Output the (X, Y) coordinate of the center of the cell containing the given text.  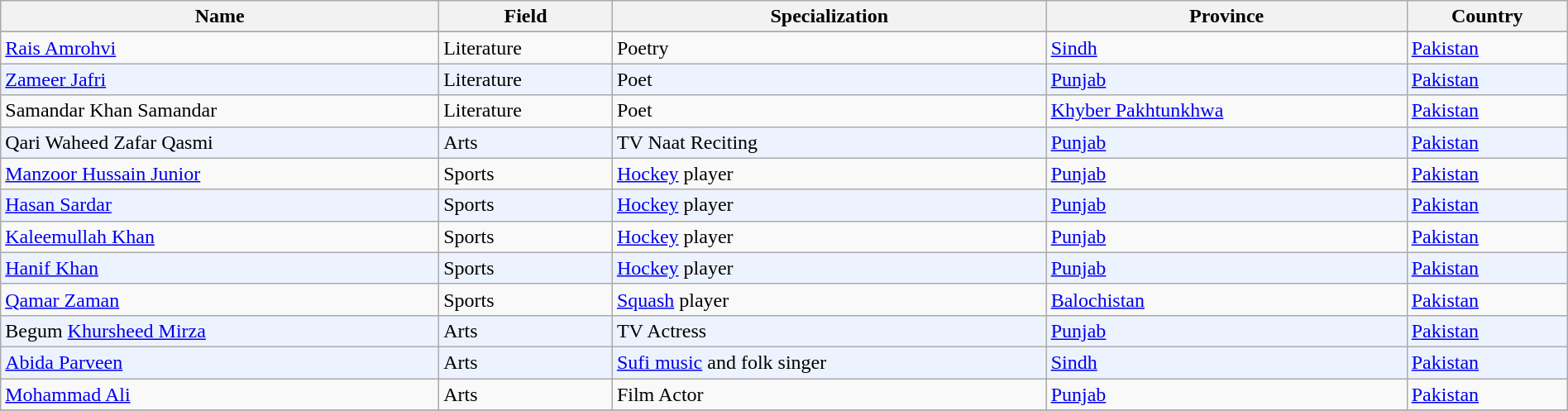
Specialization (829, 17)
Kaleemullah Khan (220, 237)
Abida Parveen (220, 362)
Qari Waheed Zafar Qasmi (220, 142)
Qamar Zaman (220, 299)
Squash player (829, 299)
Manzoor Hussain Junior (220, 174)
Rais Amrohvi (220, 48)
Samandar Khan Samandar (220, 111)
Sufi music and folk singer (829, 362)
TV Actress (829, 331)
Province (1226, 17)
Balochistan (1226, 299)
Mohammad Ali (220, 394)
Poetry (829, 48)
Field (526, 17)
Begum Khursheed Mirza (220, 331)
Zameer Jafri (220, 79)
Film Actor (829, 394)
TV Naat Reciting (829, 142)
Country (1487, 17)
Khyber Pakhtunkhwa (1226, 111)
Hasan Sardar (220, 205)
Name (220, 17)
Hanif Khan (220, 268)
